Detect which cell encompasses the target text, then output its [X, Y] center coordinate. 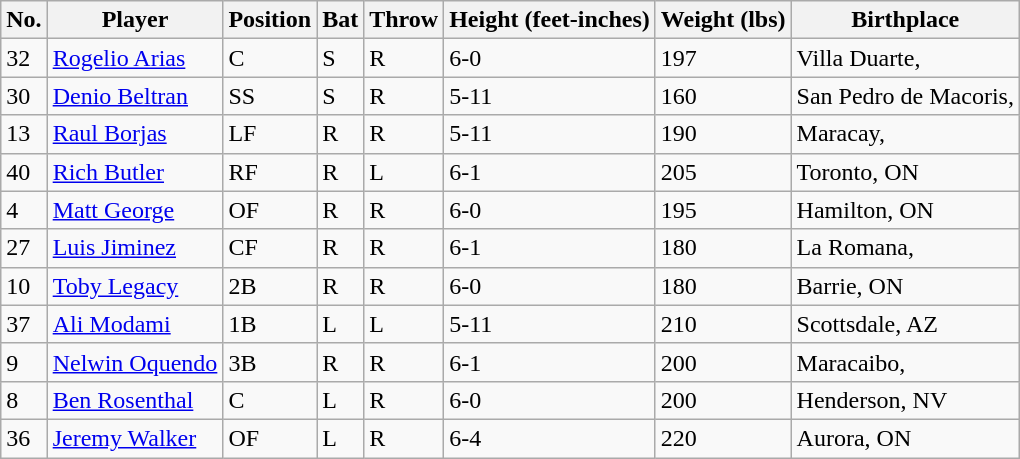
10 [24, 286]
160 [723, 96]
Ben Rosenthal [135, 400]
CF [270, 248]
Raul Borjas [135, 134]
Henderson, NV [905, 400]
Throw [404, 20]
RF [270, 172]
Rich Butler [135, 172]
13 [24, 134]
Matt George [135, 210]
Luis Jiminez [135, 248]
SS [270, 96]
27 [24, 248]
32 [24, 58]
Nelwin Oquendo [135, 362]
6-4 [550, 438]
37 [24, 324]
3B [270, 362]
LF [270, 134]
Ali Modami [135, 324]
40 [24, 172]
Position [270, 20]
Villa Duarte, [905, 58]
Scottsdale, AZ [905, 324]
Birthplace [905, 20]
Player [135, 20]
220 [723, 438]
No. [24, 20]
Barrie, ON [905, 286]
30 [24, 96]
Denio Beltran [135, 96]
8 [24, 400]
2B [270, 286]
197 [723, 58]
Jeremy Walker [135, 438]
Rogelio Arias [135, 58]
Toby Legacy [135, 286]
9 [24, 362]
Maracay, [905, 134]
4 [24, 210]
Maracaibo, [905, 362]
190 [723, 134]
205 [723, 172]
195 [723, 210]
La Romana, [905, 248]
Aurora, ON [905, 438]
Hamilton, ON [905, 210]
1B [270, 324]
Weight (lbs) [723, 20]
Height (feet-inches) [550, 20]
Toronto, ON [905, 172]
Bat [340, 20]
210 [723, 324]
San Pedro de Macoris, [905, 96]
36 [24, 438]
